For the text-containing cell, return its midpoint in (X, Y) coordinate format. 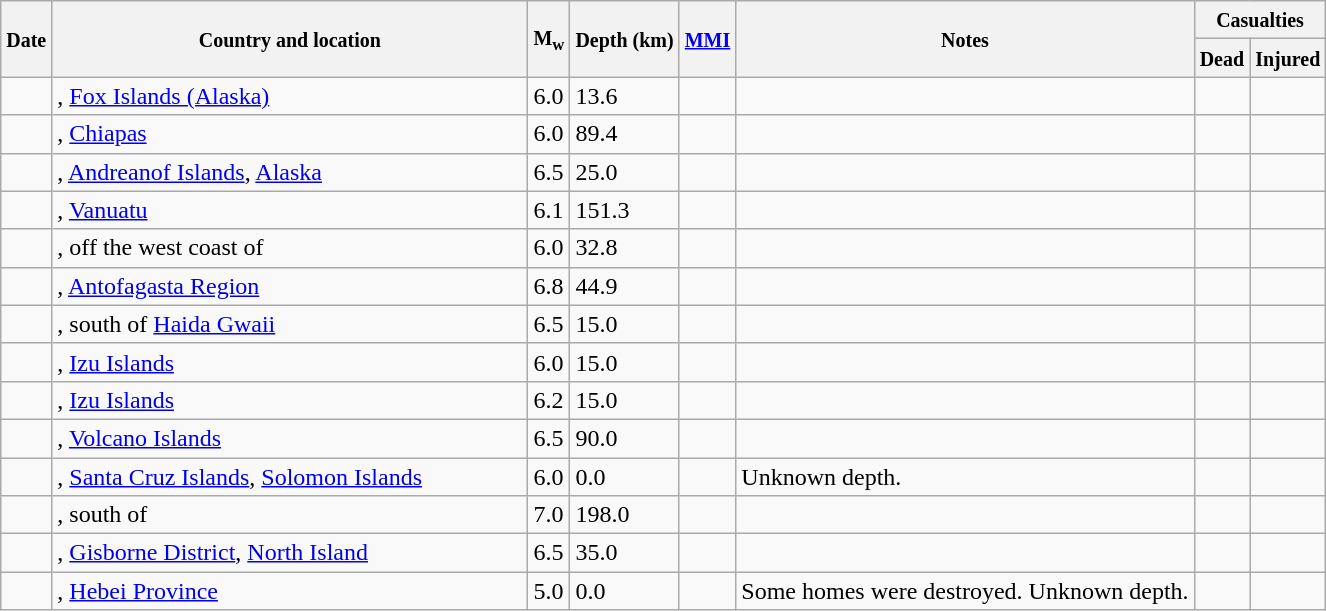
6.1 (549, 210)
Injured (1288, 58)
90.0 (624, 438)
Notes (965, 39)
5.0 (549, 591)
, Fox Islands (Alaska) (290, 96)
Casualties (1260, 20)
, Chiapas (290, 134)
, south of (290, 515)
, Antofagasta Region (290, 286)
Dead (1222, 58)
6.2 (549, 400)
Date (26, 39)
Some homes were destroyed. Unknown depth. (965, 591)
Depth (km) (624, 39)
25.0 (624, 172)
MMI (708, 39)
32.8 (624, 248)
6.8 (549, 286)
, off the west coast of (290, 248)
, Santa Cruz Islands, Solomon Islands (290, 477)
Mw (549, 39)
198.0 (624, 515)
7.0 (549, 515)
44.9 (624, 286)
89.4 (624, 134)
13.6 (624, 96)
35.0 (624, 553)
, Hebei Province (290, 591)
, Gisborne District, North Island (290, 553)
, south of Haida Gwaii (290, 324)
, Volcano Islands (290, 438)
Country and location (290, 39)
, Vanuatu (290, 210)
151.3 (624, 210)
, Andreanof Islands, Alaska (290, 172)
Unknown depth. (965, 477)
